Determine the (X, Y) coordinate at the center of the cell enclosing the given text.  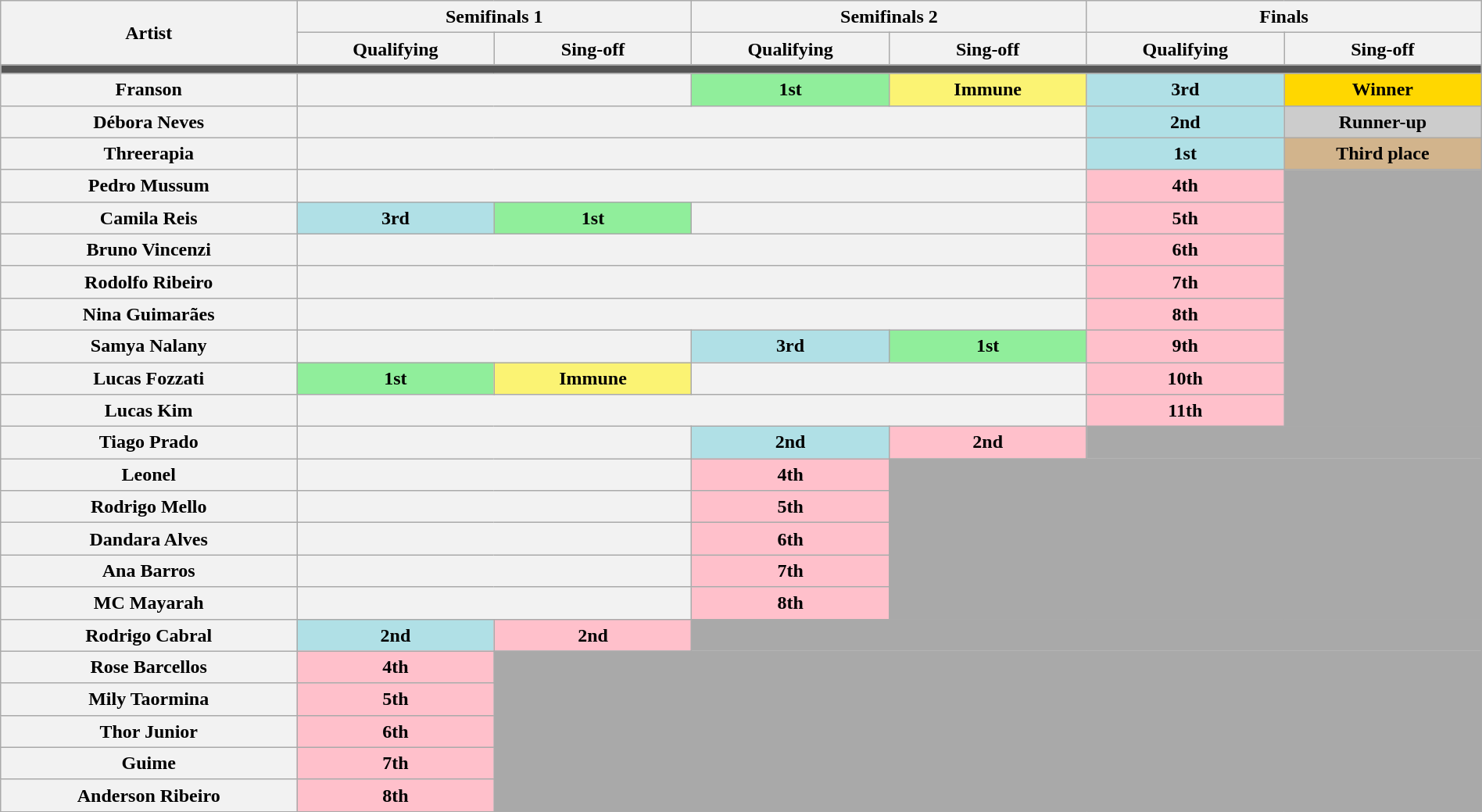
Tiago Prado (149, 442)
Artist (149, 33)
Débora Neves (149, 122)
Semifinals 1 (494, 17)
10th (1185, 378)
Leonel (149, 475)
Rodolfo Ribeiro (149, 281)
Dandara Alves (149, 539)
Rose Barcellos (149, 667)
Lucas Kim (149, 411)
Rodrigo Cabral (149, 635)
Bruno Vincenzi (149, 250)
Rodrigo Mello (149, 506)
Ana Barros (149, 571)
9th (1185, 345)
MC Mayarah (149, 603)
Franson (149, 89)
Pedro Mussum (149, 186)
Lucas Fozzati (149, 378)
Guime (149, 763)
Camila Reis (149, 217)
Nina Guimarães (149, 314)
Thor Junior (149, 732)
Finals (1283, 17)
Semifinals 2 (890, 17)
Threerapia (149, 153)
Winner (1384, 89)
Samya Nalany (149, 345)
Anderson Ribeiro (149, 796)
Mily Taormina (149, 699)
Third place (1384, 153)
Runner-up (1384, 122)
11th (1185, 411)
